Capture the cell that displays the provided text and extract its [X, Y] central coordinate. 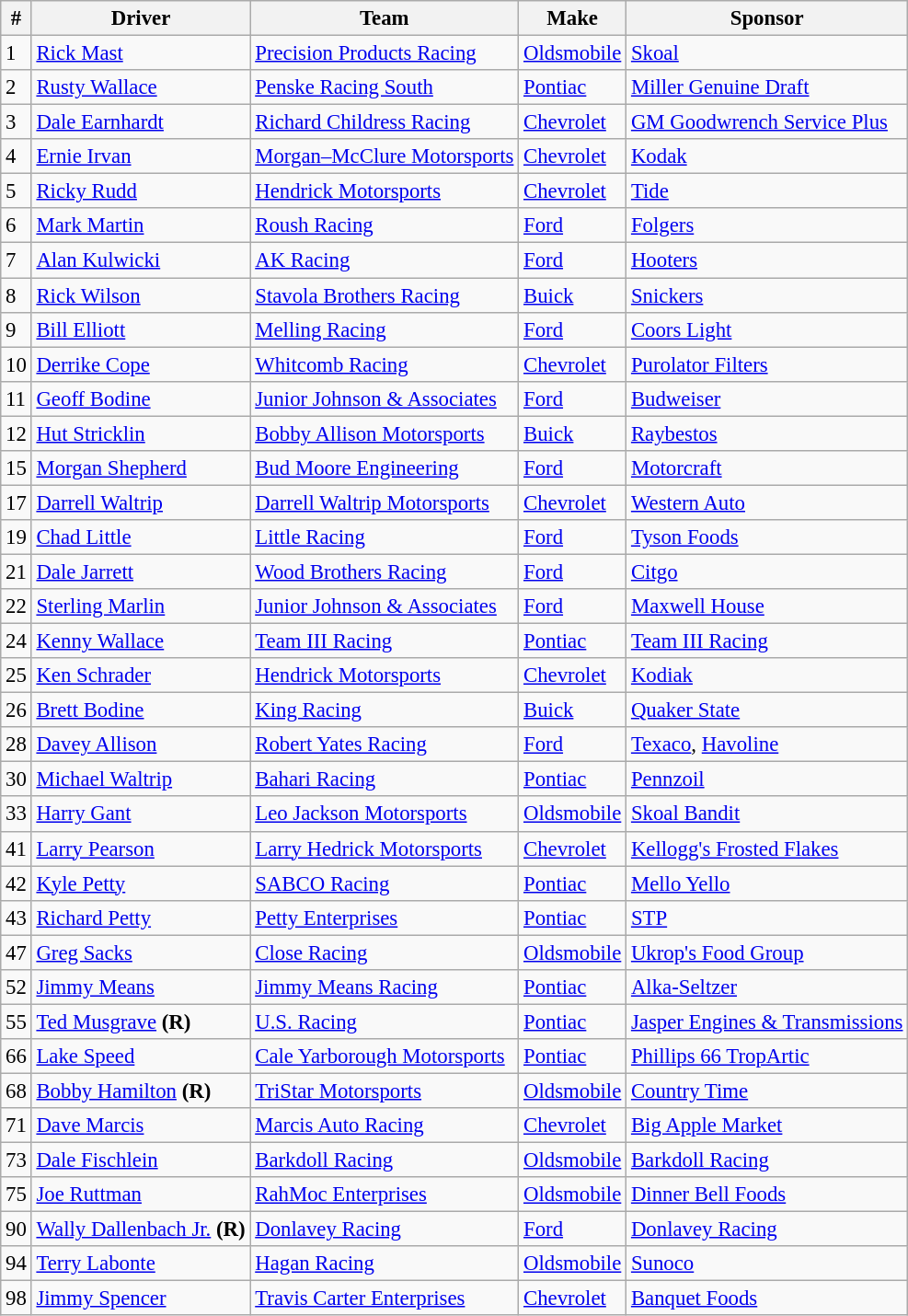
Rick Mast [141, 53]
Jimmy Spencer [141, 1299]
GM Goodwrench Service Plus [767, 122]
24 [17, 641]
RahMoc Enterprises [385, 1195]
Melling Racing [385, 329]
Kyle Petty [141, 883]
Robert Yates Racing [385, 745]
Hagan Racing [385, 1264]
25 [17, 675]
Motorcraft [767, 468]
Citgo [767, 571]
Make [572, 18]
King Racing [385, 710]
Wood Brothers Racing [385, 571]
Kodiak [767, 675]
9 [17, 329]
Coors Light [767, 329]
Darrell Waltrip [141, 502]
Leo Jackson Motorsports [385, 814]
7 [17, 260]
Larry Pearson [141, 848]
Bobby Allison Motorsports [385, 433]
Purolator Filters [767, 364]
Derrike Cope [141, 364]
STP [767, 918]
Travis Carter Enterprises [385, 1299]
Kellogg's Frosted Flakes [767, 848]
Morgan–McClure Motorsports [385, 156]
52 [17, 987]
Skoal Bandit [767, 814]
Miller Genuine Draft [767, 87]
Sunoco [767, 1264]
26 [17, 710]
Michael Waltrip [141, 779]
28 [17, 745]
Hut Stricklin [141, 433]
Raybestos [767, 433]
22 [17, 606]
41 [17, 848]
4 [17, 156]
8 [17, 295]
Banquet Foods [767, 1299]
6 [17, 225]
42 [17, 883]
Snickers [767, 295]
Maxwell House [767, 606]
1 [17, 53]
47 [17, 952]
17 [17, 502]
Dale Fischlein [141, 1160]
Jimmy Means [141, 987]
5 [17, 191]
Driver [141, 18]
Brett Bodine [141, 710]
Western Auto [767, 502]
Alka-Seltzer [767, 987]
30 [17, 779]
Mello Yello [767, 883]
Close Racing [385, 952]
Ricky Rudd [141, 191]
Darrell Waltrip Motorsports [385, 502]
19 [17, 537]
Little Racing [385, 537]
Precision Products Racing [385, 53]
Big Apple Market [767, 1126]
73 [17, 1160]
Petty Enterprises [385, 918]
TriStar Motorsports [385, 1091]
Penske Racing South [385, 87]
AK Racing [385, 260]
Cale Yarborough Motorsports [385, 1056]
75 [17, 1195]
Tide [767, 191]
3 [17, 122]
Country Time [767, 1091]
Greg Sacks [141, 952]
2 [17, 87]
Richard Petty [141, 918]
Tyson Foods [767, 537]
Bobby Hamilton (R) [141, 1091]
33 [17, 814]
Quaker State [767, 710]
Kodak [767, 156]
Bud Moore Engineering [385, 468]
Marcis Auto Racing [385, 1126]
Harry Gant [141, 814]
Richard Childress Racing [385, 122]
10 [17, 364]
43 [17, 918]
Lake Speed [141, 1056]
Chad Little [141, 537]
Skoal [767, 53]
Jasper Engines & Transmissions [767, 1022]
Hooters [767, 260]
94 [17, 1264]
Texaco, Havoline [767, 745]
Sponsor [767, 18]
Jimmy Means Racing [385, 987]
Kenny Wallace [141, 641]
Whitcomb Racing [385, 364]
98 [17, 1299]
Sterling Marlin [141, 606]
Ukrop's Food Group [767, 952]
Alan Kulwicki [141, 260]
Rick Wilson [141, 295]
Dale Earnhardt [141, 122]
Wally Dallenbach Jr. (R) [141, 1229]
Stavola Brothers Racing [385, 295]
Davey Allison [141, 745]
# [17, 18]
68 [17, 1091]
71 [17, 1126]
Bahari Racing [385, 779]
Roush Racing [385, 225]
Folgers [767, 225]
SABCO Racing [385, 883]
Joe Ruttman [141, 1195]
Dave Marcis [141, 1126]
55 [17, 1022]
Bill Elliott [141, 329]
Budweiser [767, 398]
Phillips 66 TropArtic [767, 1056]
Dale Jarrett [141, 571]
12 [17, 433]
Team [385, 18]
Rusty Wallace [141, 87]
21 [17, 571]
Dinner Bell Foods [767, 1195]
Mark Martin [141, 225]
Morgan Shepherd [141, 468]
Ken Schrader [141, 675]
U.S. Racing [385, 1022]
11 [17, 398]
66 [17, 1056]
Pennzoil [767, 779]
90 [17, 1229]
Geoff Bodine [141, 398]
Ted Musgrave (R) [141, 1022]
Ernie Irvan [141, 156]
Larry Hedrick Motorsports [385, 848]
Terry Labonte [141, 1264]
15 [17, 468]
